Output the [x, y] coordinate of the center of the cell containing the given text.  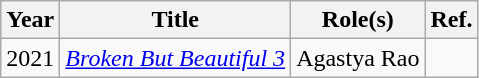
Title [176, 20]
Year [30, 20]
Broken But Beautiful 3 [176, 58]
2021 [30, 58]
Ref. [452, 20]
Agastya Rao [358, 58]
Role(s) [358, 20]
